For the text-containing cell, return its midpoint in [x, y] coordinate format. 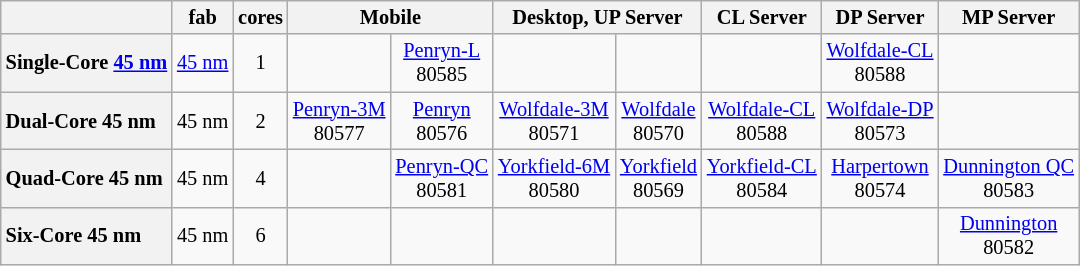
1 [260, 63]
Dunnington QC80583 [1008, 178]
fab [202, 17]
Penryn-3M80577 [340, 121]
Penryn-L80585 [442, 63]
6 [260, 236]
Penryn-QC80581 [442, 178]
cores [260, 17]
Quad-Core 45 nm [86, 178]
Wolfdale80570 [658, 121]
Dual-Core 45 nm [86, 121]
Yorkfield-6M80580 [554, 178]
2 [260, 121]
Yorkfield-CL 80584 [762, 178]
Six-Core 45 nm [86, 236]
Penryn80576 [442, 121]
Wolfdale-3M80571 [554, 121]
MP Server [1008, 17]
Harpertown80574 [880, 178]
Dunnington80582 [1008, 236]
DP Server [880, 17]
Single-Core 45 nm [86, 63]
Mobile [390, 17]
4 [260, 178]
Desktop, UP Server [598, 17]
Yorkfield80569 [658, 178]
Wolfdale-DP80573 [880, 121]
CL Server [762, 17]
